Determine the [x, y] coordinate at the center of the cell enclosing the given text.  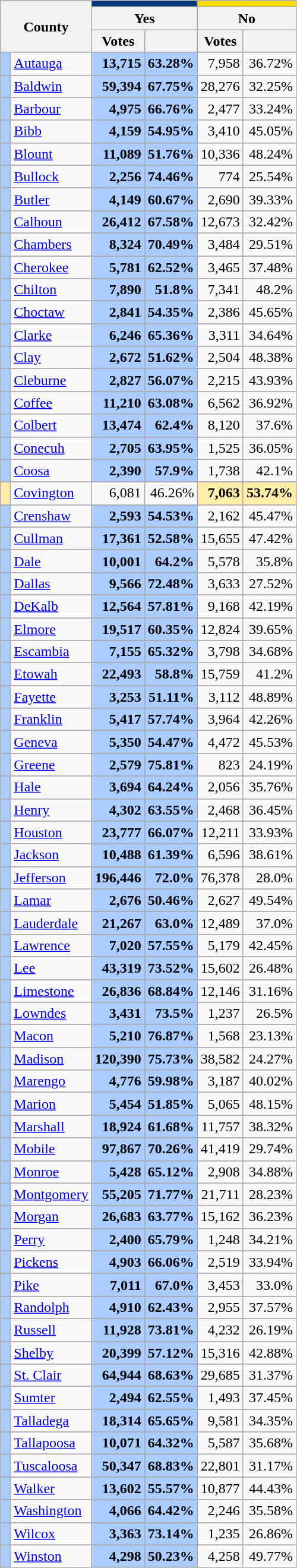
2,056 [220, 787]
48.15% [270, 1104]
11,757 [220, 1127]
29,685 [220, 1375]
1,738 [220, 471]
29.74% [270, 1149]
Cherokee [51, 267]
63.08% [171, 403]
Walker [51, 1488]
63.0% [171, 923]
42.88% [270, 1353]
1,248 [220, 1239]
2,494 [118, 1398]
5,350 [118, 742]
Fayette [51, 697]
62.43% [171, 1307]
36.23% [270, 1217]
40.02% [270, 1081]
Geneva [51, 742]
67.58% [171, 222]
2,627 [220, 900]
Lee [51, 968]
3,253 [118, 697]
60.67% [171, 199]
8,120 [220, 425]
Dallas [51, 583]
73.5% [171, 1014]
15,602 [220, 968]
2,162 [220, 516]
6,562 [220, 403]
67.0% [171, 1285]
54.53% [171, 516]
6,081 [118, 493]
Yes [144, 18]
49.54% [270, 900]
21,711 [220, 1194]
55.57% [171, 1488]
34.88% [270, 1172]
26,836 [118, 990]
Crenshaw [51, 516]
34.64% [270, 335]
10,001 [118, 561]
62.4% [171, 425]
48.2% [270, 290]
48.24% [270, 154]
63.95% [171, 448]
10,488 [118, 855]
33.0% [270, 1285]
Henry [51, 810]
22,493 [118, 674]
21,267 [118, 923]
41.2% [270, 674]
76.87% [171, 1036]
49.77% [270, 1556]
5,179 [220, 945]
7,341 [220, 290]
11,210 [118, 403]
Marion [51, 1104]
10,877 [220, 1488]
Lamar [51, 900]
75.73% [171, 1059]
2,477 [220, 109]
23.13% [270, 1036]
33.24% [270, 109]
2,504 [220, 358]
1,493 [220, 1398]
15,655 [220, 538]
53.74% [270, 493]
2,955 [220, 1307]
22,801 [220, 1466]
31.17% [270, 1466]
2,386 [220, 313]
4,472 [220, 742]
31.37% [270, 1375]
10,071 [118, 1443]
37.6% [270, 425]
33.94% [270, 1262]
2,841 [118, 313]
12,673 [220, 222]
4,302 [118, 810]
No [247, 18]
Covington [51, 493]
DeKalb [51, 606]
Bullock [51, 176]
774 [220, 176]
4,232 [220, 1330]
4,159 [118, 131]
6,246 [118, 335]
35.76% [270, 787]
6,596 [220, 855]
823 [220, 765]
54.47% [171, 742]
Washington [51, 1511]
12,146 [220, 990]
Barbour [51, 109]
37.45% [270, 1398]
63.28% [171, 64]
1,568 [220, 1036]
2,246 [220, 1511]
Blount [51, 154]
28.23% [270, 1194]
42.26% [270, 720]
Marshall [51, 1127]
65.36% [171, 335]
Russell [51, 1330]
24.19% [270, 765]
4,149 [118, 199]
39.33% [270, 199]
29.51% [270, 244]
41,419 [220, 1149]
12,564 [118, 606]
37.57% [270, 1307]
38.32% [270, 1127]
11,089 [118, 154]
3,964 [220, 720]
5,210 [118, 1036]
15,162 [220, 1217]
1,525 [220, 448]
Choctaw [51, 313]
26.48% [270, 968]
9,581 [220, 1421]
73.81% [171, 1330]
65.12% [171, 1172]
52.58% [171, 538]
Pickens [51, 1262]
Wilcox [51, 1534]
7,011 [118, 1285]
65.65% [171, 1421]
Montgomery [51, 1194]
24.27% [270, 1059]
4,258 [220, 1556]
50.46% [171, 900]
Hale [51, 787]
2,519 [220, 1262]
64.24% [171, 787]
13,602 [118, 1488]
5,578 [220, 561]
44.43% [270, 1488]
62.52% [171, 267]
Coffee [51, 403]
37.0% [270, 923]
9,168 [220, 606]
Talladega [51, 1421]
3,633 [220, 583]
66.07% [171, 832]
66.76% [171, 109]
3,112 [220, 697]
5,065 [220, 1104]
Colbert [51, 425]
51.11% [171, 697]
61.39% [171, 855]
51.76% [171, 154]
7,020 [118, 945]
Mobile [51, 1149]
5,417 [118, 720]
Coosa [51, 471]
Chambers [51, 244]
County [46, 26]
55,205 [118, 1194]
St. Clair [51, 1375]
73.52% [171, 968]
59.98% [171, 1081]
42.19% [270, 606]
Limestone [51, 990]
Perry [51, 1239]
64.32% [171, 1443]
1,237 [220, 1014]
42.45% [270, 945]
3,431 [118, 1014]
Lawrence [51, 945]
13,474 [118, 425]
10,336 [220, 154]
3,363 [118, 1534]
54.95% [171, 131]
3,453 [220, 1285]
45.47% [270, 516]
2,468 [220, 810]
Monroe [51, 1172]
65.32% [171, 652]
34.68% [270, 652]
75.81% [171, 765]
17,361 [118, 538]
28.0% [270, 878]
3,694 [118, 787]
Elmore [51, 629]
37.48% [270, 267]
23,777 [118, 832]
Cleburne [51, 380]
8,324 [118, 244]
45.53% [270, 742]
Baldwin [51, 86]
Conecuh [51, 448]
35.68% [270, 1443]
2,705 [118, 448]
Randolph [51, 1307]
3,465 [220, 267]
26,683 [118, 1217]
76,378 [220, 878]
Jefferson [51, 878]
12,824 [220, 629]
72.0% [171, 878]
15,316 [220, 1353]
59,394 [118, 86]
97,867 [118, 1149]
2,593 [118, 516]
45.65% [270, 313]
34.21% [270, 1239]
3,484 [220, 244]
19,517 [118, 629]
15,759 [220, 674]
50,347 [118, 1466]
2,690 [220, 199]
57.81% [171, 606]
46.26% [171, 493]
Winston [51, 1556]
70.26% [171, 1149]
28,276 [220, 86]
48.38% [270, 358]
33.93% [270, 832]
2,390 [118, 471]
2,215 [220, 380]
1,235 [220, 1534]
4,975 [118, 109]
73.14% [171, 1534]
5,587 [220, 1443]
Madison [51, 1059]
42.1% [270, 471]
43,319 [118, 968]
Lauderdale [51, 923]
35.58% [270, 1511]
Jackson [51, 855]
Clarke [51, 335]
61.68% [171, 1127]
3,798 [220, 652]
120,390 [118, 1059]
36.05% [270, 448]
12,489 [220, 923]
50.23% [171, 1556]
35.8% [270, 561]
43.93% [270, 380]
26.5% [270, 1014]
32.42% [270, 222]
20,399 [118, 1353]
64.2% [171, 561]
7,063 [220, 493]
Clay [51, 358]
2,400 [118, 1239]
31.16% [270, 990]
Morgan [51, 1217]
7,155 [118, 652]
Lowndes [51, 1014]
Tuscaloosa [51, 1466]
Escambia [51, 652]
68.84% [171, 990]
67.75% [171, 86]
18,314 [118, 1421]
36.72% [270, 64]
36.45% [270, 810]
27.52% [270, 583]
5,428 [118, 1172]
Etowah [51, 674]
9,566 [118, 583]
Houston [51, 832]
5,781 [118, 267]
57.12% [171, 1353]
4,903 [118, 1262]
38.61% [270, 855]
18,924 [118, 1127]
47.42% [270, 538]
70.49% [171, 244]
45.05% [270, 131]
Greene [51, 765]
63.77% [171, 1217]
Marengo [51, 1081]
Autauga [51, 64]
26.19% [270, 1330]
26,412 [118, 222]
Dale [51, 561]
32.25% [270, 86]
68.83% [171, 1466]
57.74% [171, 720]
74.46% [171, 176]
4,066 [118, 1511]
51.62% [171, 358]
3,311 [220, 335]
13,715 [118, 64]
5,454 [118, 1104]
196,446 [118, 878]
65.79% [171, 1239]
2,908 [220, 1172]
48.89% [270, 697]
39.65% [270, 629]
56.07% [171, 380]
25.54% [270, 176]
Shelby [51, 1353]
51.85% [171, 1104]
58.8% [171, 674]
Pike [51, 1285]
68.63% [171, 1375]
26.86% [270, 1534]
Chilton [51, 290]
51.8% [171, 290]
72.48% [171, 583]
64,944 [118, 1375]
12,211 [220, 832]
3,410 [220, 131]
54.35% [171, 313]
Butler [51, 199]
71.77% [171, 1194]
62.55% [171, 1398]
Sumter [51, 1398]
66.06% [171, 1262]
11,928 [118, 1330]
64.42% [171, 1511]
Franklin [51, 720]
Calhoun [51, 222]
57.9% [171, 471]
57.55% [171, 945]
2,579 [118, 765]
2,676 [118, 900]
60.35% [171, 629]
Cullman [51, 538]
Macon [51, 1036]
Bibb [51, 131]
2,256 [118, 176]
63.55% [171, 810]
7,890 [118, 290]
4,910 [118, 1307]
4,776 [118, 1081]
Tallapoosa [51, 1443]
38,582 [220, 1059]
2,827 [118, 380]
4,298 [118, 1556]
2,672 [118, 358]
36.92% [270, 403]
3,187 [220, 1081]
7,958 [220, 64]
34.35% [270, 1421]
